Pinpoint the cell where the given text exists, returning its [X, Y] midpoint coordinate. 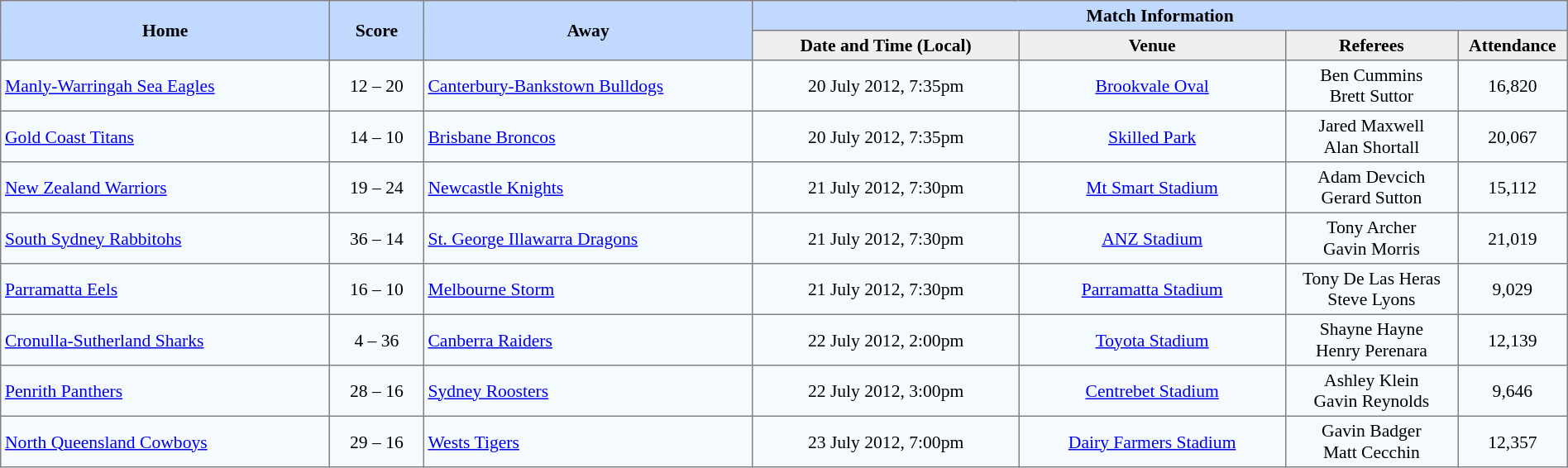
Gavin Badger Matt Cecchin [1371, 442]
29 – 16 [377, 442]
22 July 2012, 2:00pm [886, 340]
Cronulla-Sutherland Sharks [165, 340]
15,112 [1513, 188]
Away [588, 31]
Manly-Warringah Sea Eagles [165, 86]
16,820 [1513, 86]
Gold Coast Titans [165, 136]
Date and Time (Local) [886, 45]
North Queensland Cowboys [165, 442]
Canterbury-Bankstown Bulldogs [588, 86]
Dairy Farmers Stadium [1152, 442]
Wests Tigers [588, 442]
Venue [1152, 45]
Match Information [1159, 16]
Home [165, 31]
23 July 2012, 7:00pm [886, 442]
Toyota Stadium [1152, 340]
New Zealand Warriors [165, 188]
Attendance [1513, 45]
Centrebet Stadium [1152, 391]
Brisbane Broncos [588, 136]
Sydney Roosters [588, 391]
9,646 [1513, 391]
Parramatta Eels [165, 289]
14 – 10 [377, 136]
Penrith Panthers [165, 391]
Newcastle Knights [588, 188]
12,357 [1513, 442]
Tony Archer Gavin Morris [1371, 238]
Canberra Raiders [588, 340]
16 – 10 [377, 289]
Skilled Park [1152, 136]
4 – 36 [377, 340]
Melbourne Storm [588, 289]
Referees [1371, 45]
21,019 [1513, 238]
ANZ Stadium [1152, 238]
Mt Smart Stadium [1152, 188]
36 – 14 [377, 238]
Score [377, 31]
22 July 2012, 3:00pm [886, 391]
19 – 24 [377, 188]
12 – 20 [377, 86]
Jared Maxwell Alan Shortall [1371, 136]
Brookvale Oval [1152, 86]
28 – 16 [377, 391]
Adam Devcich Gerard Sutton [1371, 188]
9,029 [1513, 289]
Ashley Klein Gavin Reynolds [1371, 391]
South Sydney Rabbitohs [165, 238]
Ben Cummins Brett Suttor [1371, 86]
Tony De Las Heras Steve Lyons [1371, 289]
Shayne Hayne Henry Perenara [1371, 340]
12,139 [1513, 340]
20,067 [1513, 136]
St. George Illawarra Dragons [588, 238]
Parramatta Stadium [1152, 289]
